For the text-containing cell, return its midpoint in [x, y] coordinate format. 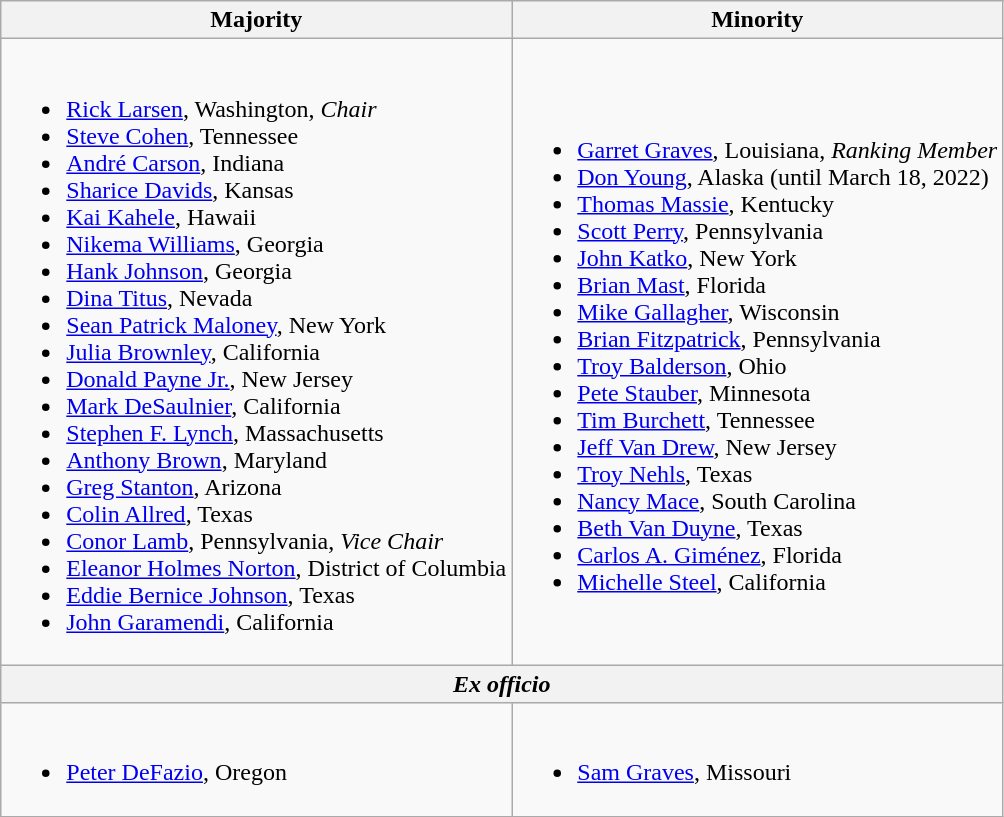
Majority [256, 20]
Peter DeFazio, Oregon [256, 760]
Sam Graves, Missouri [758, 760]
Ex officio [502, 684]
Minority [758, 20]
